Return the [X, Y] coordinate for the center point of the cell that contains the specified text.  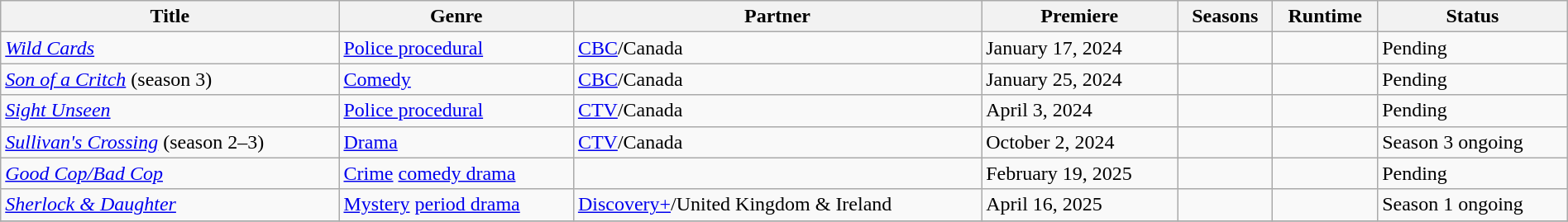
Sherlock & Daughter [170, 205]
Sullivan's Crossing (season 2–3) [170, 142]
Crime comedy drama [457, 173]
Seasons [1226, 17]
Season 1 ongoing [1473, 205]
Son of a Critch (season 3) [170, 79]
October 2, 2024 [1080, 142]
Season 3 ongoing [1473, 142]
Partner [777, 17]
Discovery+/United Kingdom & Ireland [777, 205]
Drama [457, 142]
January 17, 2024 [1080, 48]
April 16, 2025 [1080, 205]
Title [170, 17]
January 25, 2024 [1080, 79]
Wild Cards [170, 48]
Runtime [1325, 17]
February 19, 2025 [1080, 173]
Genre [457, 17]
Sight Unseen [170, 111]
Mystery period drama [457, 205]
Status [1473, 17]
Good Cop/Bad Cop [170, 173]
Premiere [1080, 17]
April 3, 2024 [1080, 111]
Comedy [457, 79]
